For the text-containing cell, return its midpoint in [X, Y] coordinate format. 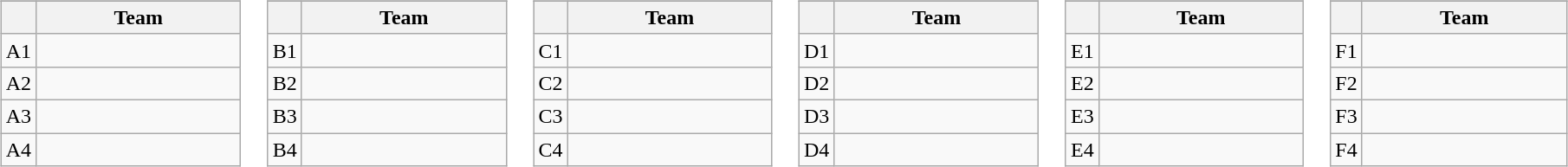
C1 [551, 50]
F4 [1346, 150]
E3 [1082, 116]
C2 [551, 83]
E2 [1082, 83]
A2 [18, 83]
E1 [1082, 50]
F3 [1346, 116]
D3 [816, 116]
F2 [1346, 83]
A3 [18, 116]
A1 [18, 50]
F1 [1346, 50]
B4 [284, 150]
A4 [18, 150]
C4 [551, 150]
D1 [816, 50]
D4 [816, 150]
B3 [284, 116]
B2 [284, 83]
C3 [551, 116]
E4 [1082, 150]
B1 [284, 50]
D2 [816, 83]
